Determine the [x, y] coordinate at the center of the cell enclosing the given text.  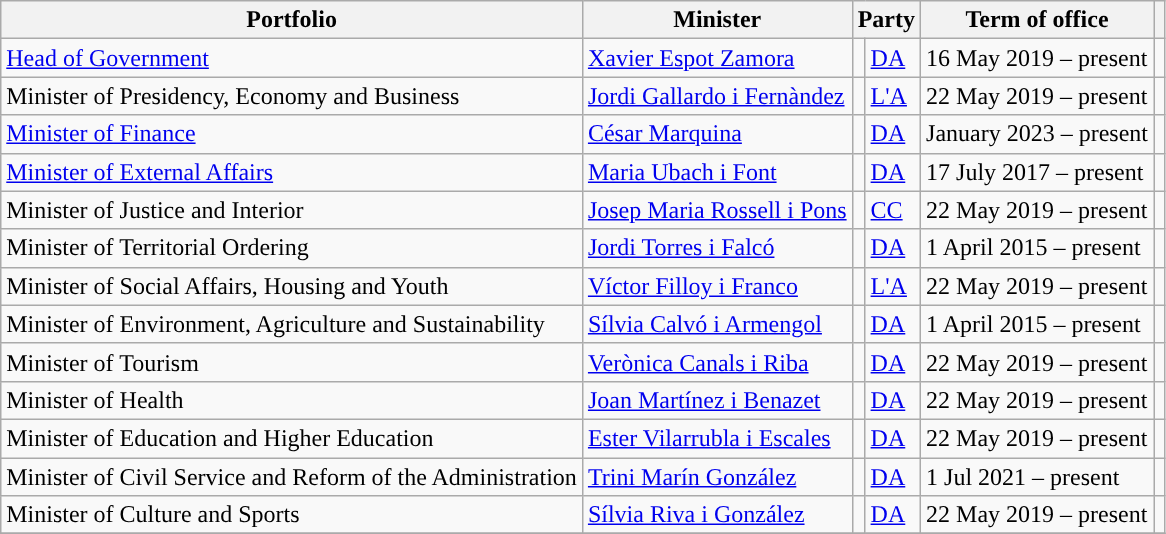
January 2023 – present [1038, 134]
Minister of Education and Higher Education [292, 438]
César Marquina [717, 134]
Verònica Canals i Riba [717, 362]
Minister of Culture and Sports [292, 515]
Ester Vilarrubla i Escales [717, 438]
Jordi Torres i Falcó [717, 248]
Minister of Presidency, Economy and Business [292, 96]
Minister of Tourism [292, 362]
Minister of Civil Service and Reform of the Administration [292, 477]
Xavier Espot Zamora [717, 58]
Minister of Finance [292, 134]
Trini Marín González [717, 477]
Party [886, 20]
Minister [717, 20]
Maria Ubach i Font [717, 172]
Josep Maria Rossell i Pons [717, 210]
Joan Martínez i Benazet [717, 400]
Jordi Gallardo i Fernàndez [717, 96]
Head of Government [292, 58]
Sílvia Calvó i Armengol [717, 324]
Sílvia Riva i González [717, 515]
Minister of Social Affairs, Housing and Youth [292, 286]
17 July 2017 – present [1038, 172]
Minister of Environment, Agriculture and Sustainability [292, 324]
Minister of Justice and Interior [292, 210]
Minister of Health [292, 400]
16 May 2019 – present [1038, 58]
Víctor Filloy i Franco [717, 286]
Minister of Territorial Ordering [292, 248]
1 Jul 2021 – present [1038, 477]
Minister of External Affairs [292, 172]
Term of office [1038, 20]
Portfolio [292, 20]
CC [892, 210]
